Return [x, y] of the center of cell containing provided text 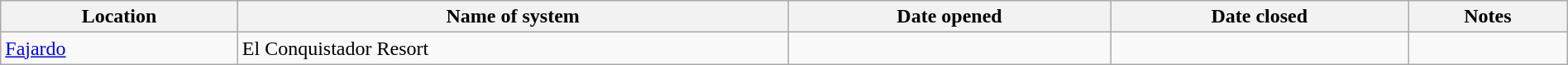
Date closed [1260, 17]
Name of system [513, 17]
Fajardo [119, 48]
Date opened [949, 17]
El Conquistador Resort [513, 48]
Location [119, 17]
Notes [1489, 17]
